Extract the (X, Y) coordinate from the center of the cell holding the provided text.  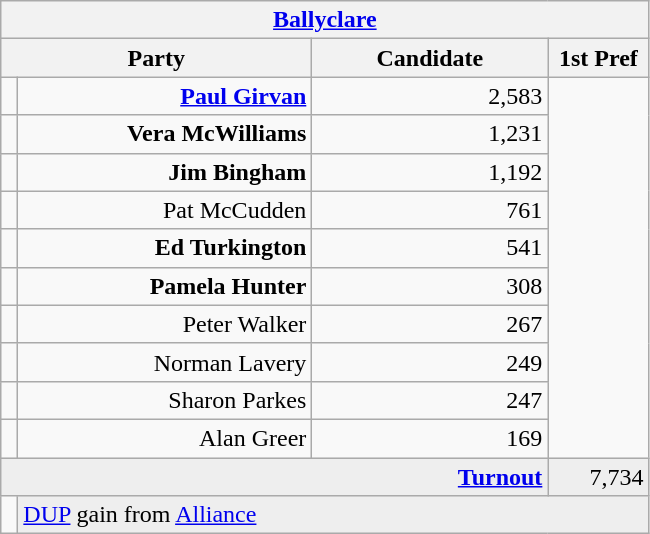
Peter Walker (165, 324)
Vera McWilliams (165, 134)
Turnout (274, 477)
Pamela Hunter (165, 286)
249 (430, 362)
Jim Bingham (165, 172)
761 (430, 210)
Candidate (430, 58)
Norman Lavery (165, 362)
247 (430, 400)
267 (430, 324)
Pat McCudden (165, 210)
Alan Greer (165, 438)
DUP gain from Alliance (334, 515)
308 (430, 286)
1st Pref (598, 58)
Paul Girvan (165, 96)
7,734 (598, 477)
2,583 (430, 96)
Party (156, 58)
Ballyclare (325, 20)
Ed Turkington (165, 248)
Sharon Parkes (165, 400)
1,192 (430, 172)
541 (430, 248)
1,231 (430, 134)
169 (430, 438)
